Return the (x, y) coordinate for the center point of the cell that contains the specified text.  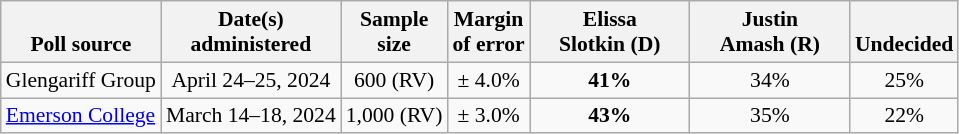
Undecided (904, 32)
600 (RV) (394, 80)
JustinAmash (R) (770, 32)
Glengariff Group (81, 80)
1,000 (RV) (394, 116)
Emerson College (81, 116)
25% (904, 80)
March 14–18, 2024 (251, 116)
34% (770, 80)
± 4.0% (488, 80)
41% (610, 80)
April 24–25, 2024 (251, 80)
Samplesize (394, 32)
Marginof error (488, 32)
± 3.0% (488, 116)
35% (770, 116)
43% (610, 116)
Poll source (81, 32)
Date(s)administered (251, 32)
22% (904, 116)
ElissaSlotkin (D) (610, 32)
